Provide the [x, y] coordinate of the cell's center where the given text is located.  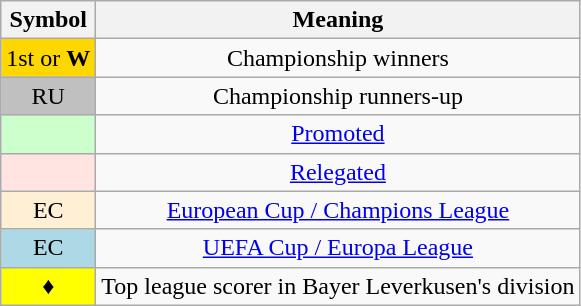
European Cup / Champions League [338, 210]
Symbol [48, 20]
1st or W [48, 58]
Championship runners-up [338, 96]
Promoted [338, 134]
UEFA Cup / Europa League [338, 248]
Top league scorer in Bayer Leverkusen's division [338, 286]
♦ [48, 286]
Meaning [338, 20]
Championship winners [338, 58]
Relegated [338, 172]
RU [48, 96]
